Identify which cell holds the provided text, then report its [x, y] central coordinate. 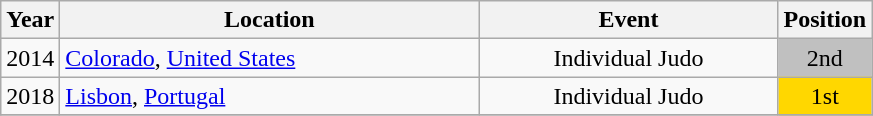
Position [825, 20]
2014 [30, 58]
Lisbon, Portugal [270, 96]
2018 [30, 96]
Location [270, 20]
Event [628, 20]
2nd [825, 58]
Year [30, 20]
1st [825, 96]
Colorado, United States [270, 58]
